Extract the (x, y) coordinate from the center of the cell holding the provided text.  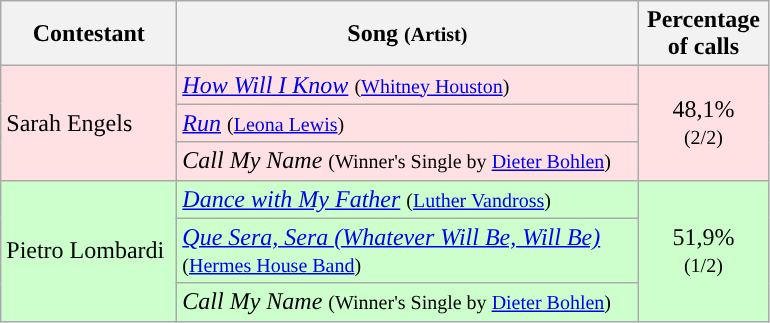
Run (Leona Lewis) (408, 123)
Song (Artist) (408, 34)
51,9%(1/2) (704, 250)
48,1%(2/2) (704, 123)
Que Sera, Sera (Whatever Will Be, Will Be) (Hermes House Band) (408, 250)
Contestant (89, 34)
Percentage of calls (704, 34)
Sarah Engels (89, 123)
Pietro Lombardi (89, 250)
How Will I Know (Whitney Houston) (408, 85)
Dance with My Father (Luther Vandross) (408, 199)
